Scan for the cell matching the given text and deliver its (x, y) coordinate at center. 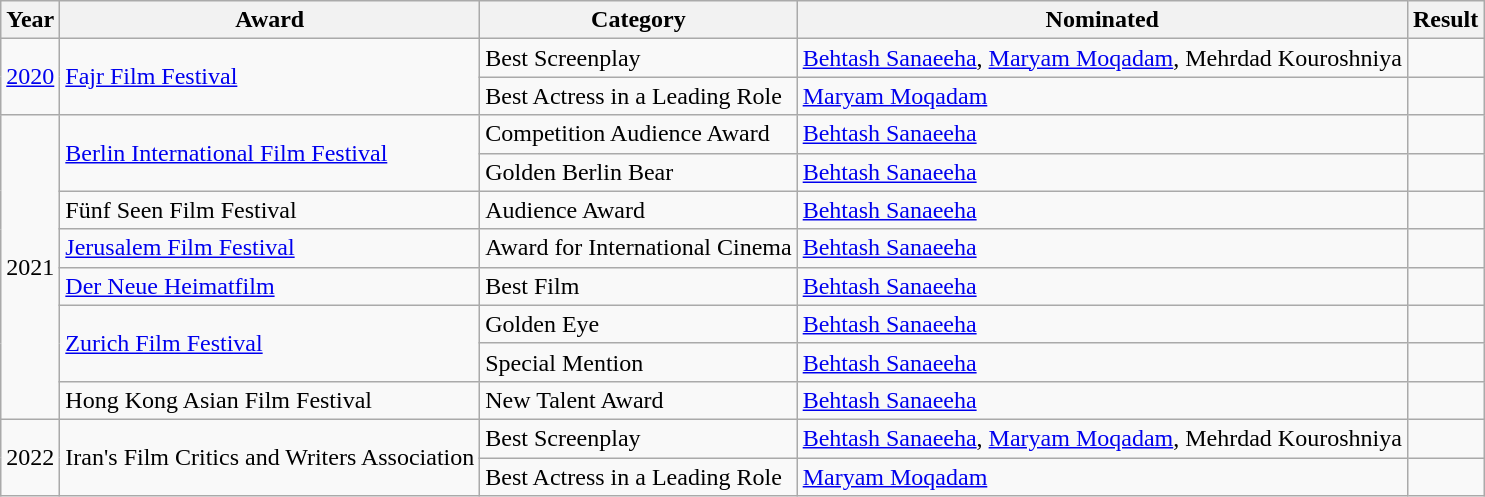
Zurich Film Festival (270, 343)
Competition Audience Award (638, 134)
Result (1445, 20)
Audience Award (638, 210)
Iran's Film Critics and Writers Association (270, 457)
2020 (30, 77)
Fajr Film Festival (270, 77)
Hong Kong Asian Film Festival (270, 400)
Golden Berlin Bear (638, 172)
Golden Eye (638, 324)
Special Mention (638, 362)
2021 (30, 267)
Year (30, 20)
Category (638, 20)
Jerusalem Film Festival (270, 248)
Award (270, 20)
Berlin International Film Festival (270, 153)
2022 (30, 457)
Award for International Cinema (638, 248)
Der Neue Heimatfilm (270, 286)
Best Film (638, 286)
New Talent Award (638, 400)
Fünf Seen Film Festival (270, 210)
Nominated (1102, 20)
